Output the [x, y] coordinate of the center of the cell containing the given text.  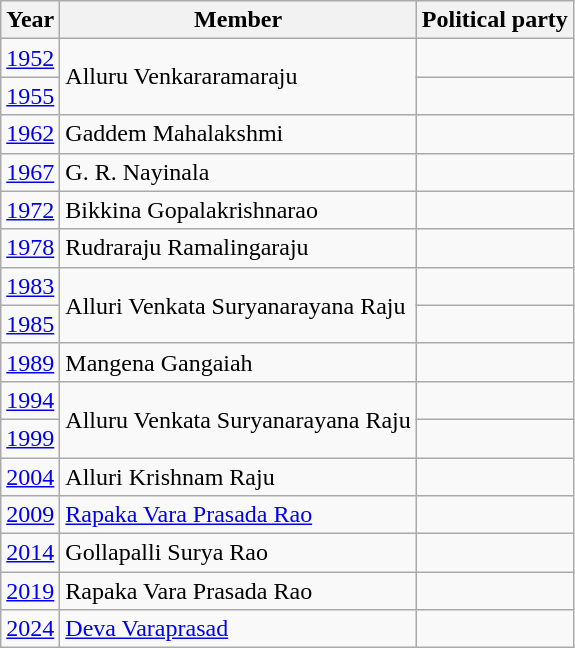
1989 [30, 362]
1978 [30, 248]
1952 [30, 58]
Member [238, 20]
1985 [30, 324]
1994 [30, 400]
Alluru Venkata Suryanarayana Raju [238, 419]
Alluri Krishnam Raju [238, 477]
Alluru Venkararamaraju [238, 77]
Gaddem Mahalakshmi [238, 134]
Rudraraju Ramalingaraju [238, 248]
2024 [30, 629]
2009 [30, 515]
Alluri Venkata Suryanarayana Raju [238, 305]
Bikkina Gopalakrishnarao [238, 210]
1955 [30, 96]
1967 [30, 172]
1972 [30, 210]
2019 [30, 591]
1983 [30, 286]
1962 [30, 134]
1999 [30, 438]
G. R. Nayinala [238, 172]
2004 [30, 477]
Year [30, 20]
2014 [30, 553]
Gollapalli Surya Rao [238, 553]
Mangena Gangaiah [238, 362]
Deva Varaprasad [238, 629]
Political party [494, 20]
